Locate the cell with the specified text and output its (X, Y) center coordinate. 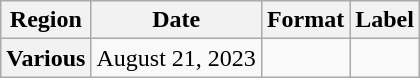
Format (305, 20)
Various (46, 58)
Date (176, 20)
Region (46, 20)
August 21, 2023 (176, 58)
Label (385, 20)
